Find where the given text appears and provide that cell's center as [x, y] coordinate. 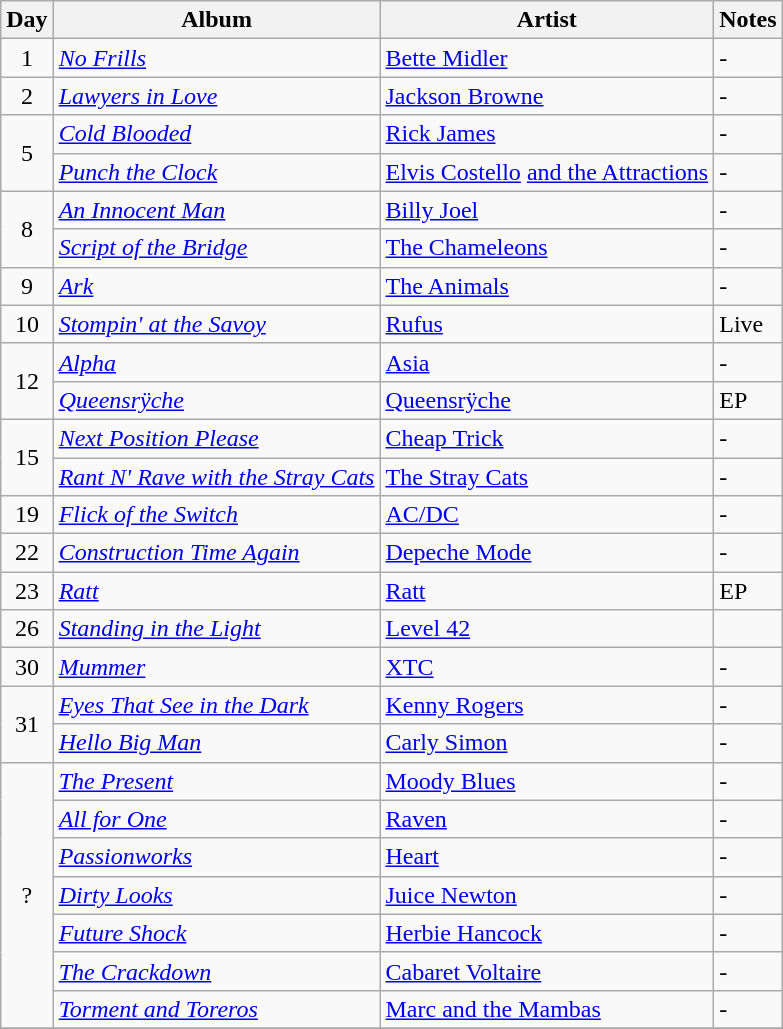
26 [27, 629]
15 [27, 457]
10 [27, 324]
Bette Midler [547, 58]
An Innocent Man [216, 210]
5 [27, 153]
Next Position Please [216, 438]
Construction Time Again [216, 553]
12 [27, 381]
Juice Newton [547, 895]
Depeche Mode [547, 553]
30 [27, 667]
Level 42 [547, 629]
22 [27, 553]
1 [27, 58]
31 [27, 724]
All for One [216, 819]
Passionworks [216, 857]
Asia [547, 362]
Standing in the Light [216, 629]
? [27, 895]
Cold Blooded [216, 134]
Cabaret Voltaire [547, 971]
Marc and the Mambas [547, 1009]
8 [27, 229]
Album [216, 20]
Heart [547, 857]
The Stray Cats [547, 477]
Carly Simon [547, 743]
The Animals [547, 286]
Dirty Looks [216, 895]
Hello Big Man [216, 743]
Kenny Rogers [547, 705]
The Present [216, 781]
9 [27, 286]
Torment and Toreros [216, 1009]
Day [27, 20]
Live [748, 324]
Stompin' at the Savoy [216, 324]
Rick James [547, 134]
Notes [748, 20]
Cheap Trick [547, 438]
Punch the Clock [216, 172]
No Frills [216, 58]
Alpha [216, 362]
Rufus [547, 324]
Raven [547, 819]
Eyes That See in the Dark [216, 705]
Ark [216, 286]
19 [27, 515]
Lawyers in Love [216, 96]
The Chameleons [547, 248]
Herbie Hancock [547, 933]
Future Shock [216, 933]
Rant N' Rave with the Stray Cats [216, 477]
The Crackdown [216, 971]
Mummer [216, 667]
Jackson Browne [547, 96]
Moody Blues [547, 781]
Billy Joel [547, 210]
Flick of the Switch [216, 515]
Script of the Bridge [216, 248]
AC/DC [547, 515]
XTC [547, 667]
23 [27, 591]
Artist [547, 20]
2 [27, 96]
Elvis Costello and the Attractions [547, 172]
